Find where the given text appears and provide that cell's center as [X, Y] coordinate. 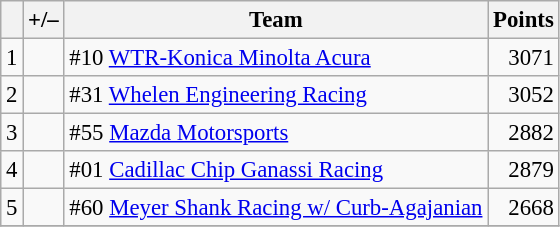
#60 Meyer Shank Racing w/ Curb-Agajanian [276, 208]
#55 Mazda Motorsports [276, 133]
4 [12, 170]
2 [12, 95]
2879 [524, 170]
1 [12, 58]
#31 Whelen Engineering Racing [276, 95]
#10 WTR-Konica Minolta Acura [276, 58]
Team [276, 20]
2668 [524, 208]
2882 [524, 133]
Points [524, 20]
+/– [44, 20]
3071 [524, 58]
3052 [524, 95]
3 [12, 133]
#01 Cadillac Chip Ganassi Racing [276, 170]
5 [12, 208]
